Scan for the cell matching the given text and deliver its (x, y) coordinate at center. 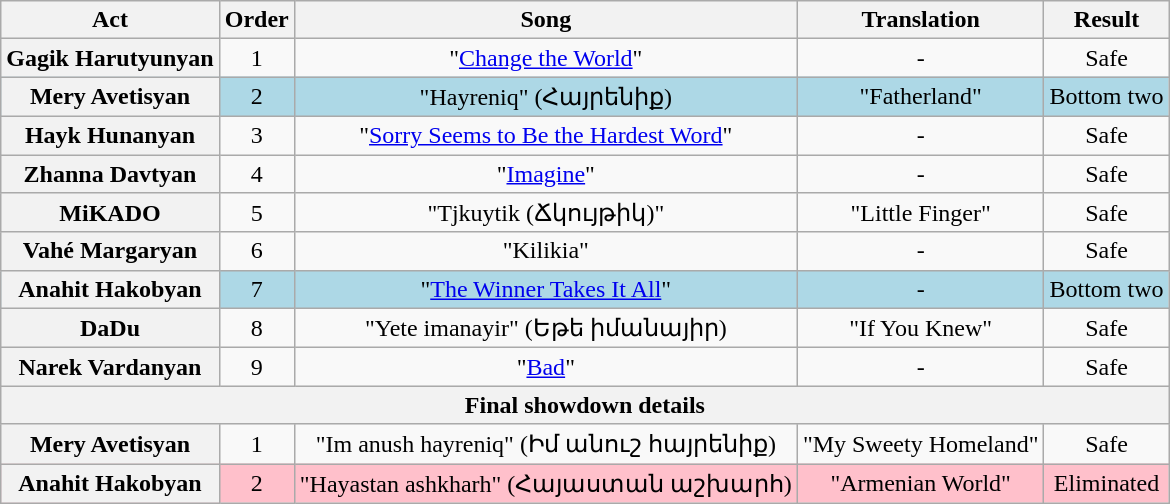
Zhanna Davtyan (110, 173)
"Im anush hayreniq" (Իմ անուշ հայրենիք) (546, 444)
"My Sweety Homeland" (920, 444)
Narek Vardanyan (110, 367)
Result (1106, 20)
"Hayreniq" (Հայրենիք) (546, 97)
"Sorry Seems to Be the Hardest Word" (546, 135)
"Armenian World" (920, 484)
3 (256, 135)
Gagik Harutyunyan (110, 58)
MiKADO (110, 213)
6 (256, 251)
9 (256, 367)
"Change the World" (546, 58)
Vahé Margaryan (110, 251)
Song (546, 20)
"Tjkuytik (Ճկույթիկ)" (546, 213)
"Little Finger" (920, 213)
Hayk Hunanyan (110, 135)
4 (256, 173)
"Bad" (546, 367)
"The Winner Takes It All" (546, 289)
Translation (920, 20)
7 (256, 289)
"Kilikia" (546, 251)
"Hayastan ashkharh" (Հայաստան աշխարհ) (546, 484)
Act (110, 20)
"If You Knew" (920, 328)
Eliminated (1106, 484)
Final showdown details (585, 405)
"Imagine" (546, 173)
"Fatherland" (920, 97)
8 (256, 328)
5 (256, 213)
Order (256, 20)
DaDu (110, 328)
"Yete imanayir" (Եթե իմանայիր) (546, 328)
